Search for the cell housing the specified text and yield its (x, y) center coordinate. 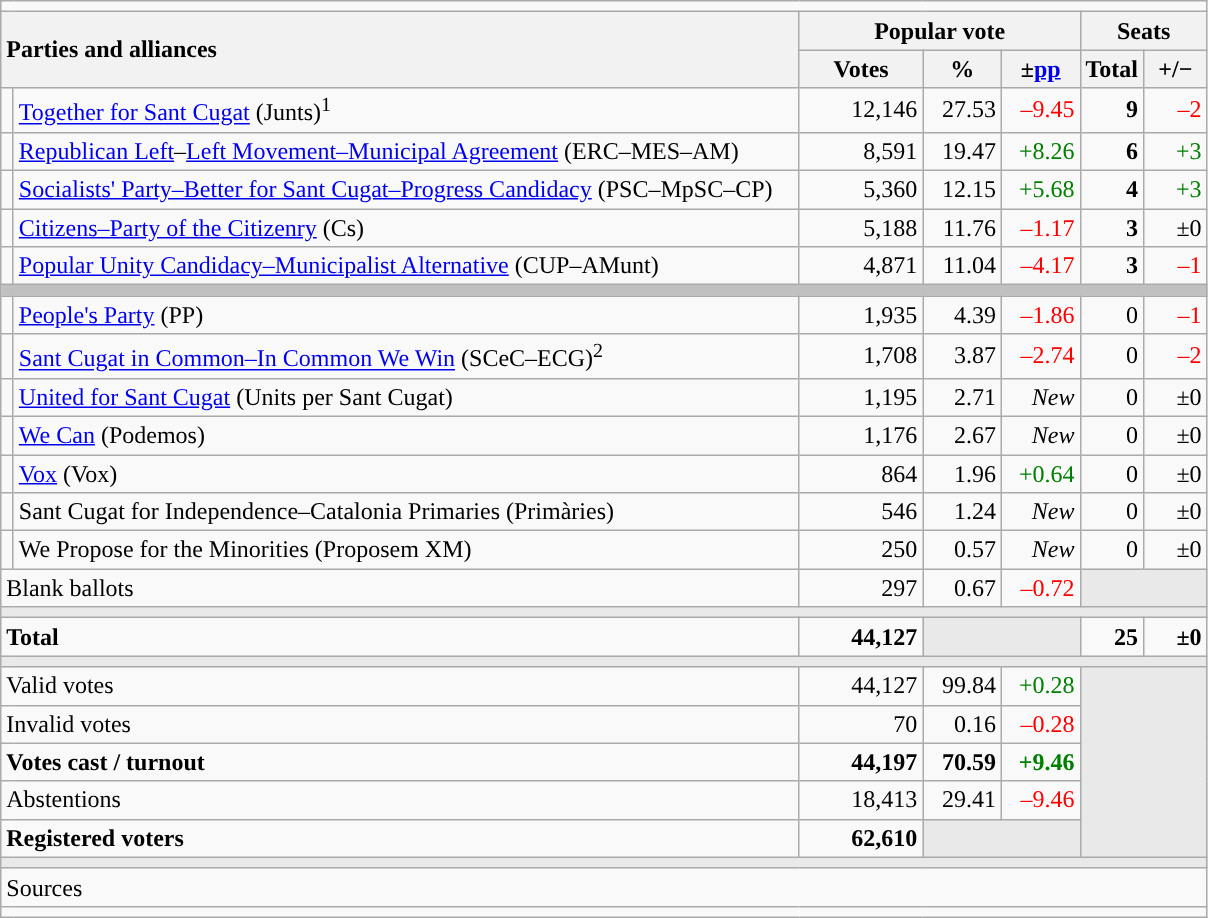
–4.17 (1040, 266)
Sant Cugat for Independence–Catalonia Primaries (Primàries) (406, 512)
0.67 (962, 588)
1,708 (861, 356)
1,176 (861, 435)
–1.17 (1040, 228)
1.96 (962, 474)
Blank ballots (400, 588)
5,188 (861, 228)
70.59 (962, 762)
864 (861, 474)
Citizens–Party of the Citizenry (Cs) (406, 228)
Popular vote (940, 31)
People's Party (PP) (406, 315)
We Propose for the Minorities (Proposem XM) (406, 550)
United for Sant Cugat (Units per Sant Cugat) (406, 397)
4.39 (962, 315)
18,413 (861, 800)
4,871 (861, 266)
11.04 (962, 266)
6 (1112, 151)
4 (1112, 190)
We Can (Podemos) (406, 435)
99.84 (962, 686)
62,610 (861, 838)
+0.64 (1040, 474)
70 (861, 724)
12.15 (962, 190)
+0.28 (1040, 686)
11.76 (962, 228)
2.67 (962, 435)
Socialists' Party–Better for Sant Cugat–Progress Candidacy (PSC–MpSC–CP) (406, 190)
44,197 (861, 762)
Vox (Vox) (406, 474)
Popular Unity Candidacy–Municipalist Alternative (CUP–AMunt) (406, 266)
2.71 (962, 397)
Sources (604, 887)
Parties and alliances (400, 50)
Seats (1144, 31)
+/− (1176, 69)
27.53 (962, 110)
Registered voters (400, 838)
–0.72 (1040, 588)
3.87 (962, 356)
Votes cast / turnout (400, 762)
–9.46 (1040, 800)
5,360 (861, 190)
±pp (1040, 69)
Valid votes (400, 686)
0.57 (962, 550)
1,935 (861, 315)
Sant Cugat in Common–In Common We Win (SCeC–ECG)2 (406, 356)
8,591 (861, 151)
546 (861, 512)
1,195 (861, 397)
–2.74 (1040, 356)
% (962, 69)
–1.86 (1040, 315)
+5.68 (1040, 190)
Invalid votes (400, 724)
297 (861, 588)
29.41 (962, 800)
25 (1112, 637)
9 (1112, 110)
Abstentions (400, 800)
0.16 (962, 724)
+9.46 (1040, 762)
19.47 (962, 151)
–9.45 (1040, 110)
+8.26 (1040, 151)
Together for Sant Cugat (Junts)1 (406, 110)
–0.28 (1040, 724)
Votes (861, 69)
Republican Left–Left Movement–Municipal Agreement (ERC–MES–AM) (406, 151)
1.24 (962, 512)
250 (861, 550)
12,146 (861, 110)
